Extract the [X, Y] coordinate from the center of the cell holding the provided text.  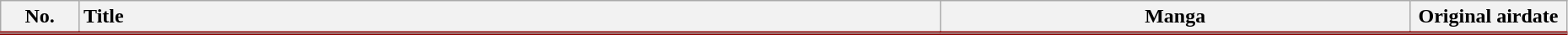
No. [40, 17]
Manga [1176, 17]
Original airdate [1489, 17]
Title [509, 17]
